From the cell containing the given text, extract its center point as [x, y] coordinate. 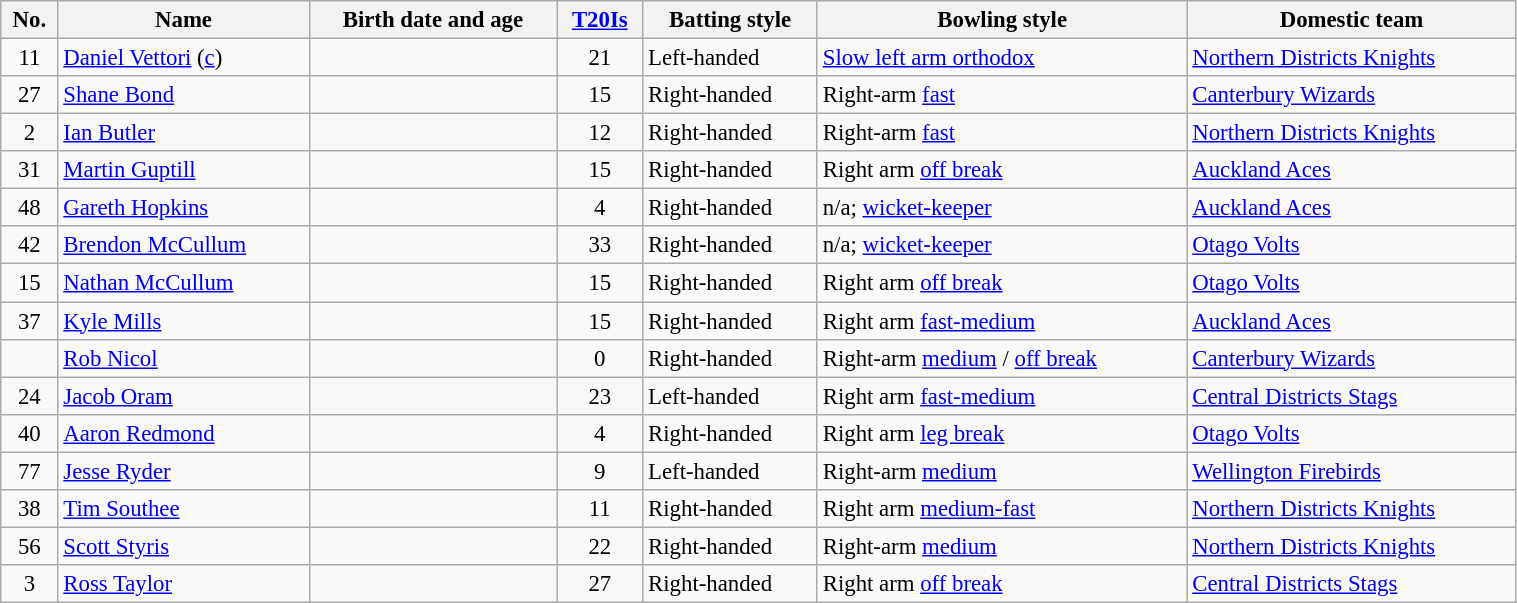
Bowling style [1002, 20]
Rob Nicol [184, 358]
Gareth Hopkins [184, 208]
Domestic team [1352, 20]
22 [600, 546]
Brendon McCullum [184, 245]
38 [30, 509]
Right arm leg break [1002, 433]
Nathan McCullum [184, 283]
40 [30, 433]
No. [30, 20]
9 [600, 471]
Kyle Mills [184, 321]
37 [30, 321]
T20Is [600, 20]
2 [30, 133]
Jacob Oram [184, 396]
42 [30, 245]
12 [600, 133]
Scott Styris [184, 546]
Right arm medium-fast [1002, 509]
Birth date and age [433, 20]
56 [30, 546]
Batting style [730, 20]
31 [30, 170]
77 [30, 471]
33 [600, 245]
Tim Southee [184, 509]
48 [30, 208]
Aaron Redmond [184, 433]
Jesse Ryder [184, 471]
21 [600, 58]
0 [600, 358]
Wellington Firebirds [1352, 471]
Shane Bond [184, 95]
3 [30, 584]
Ross Taylor [184, 584]
Daniel Vettori (c) [184, 58]
Ian Butler [184, 133]
24 [30, 396]
Martin Guptill [184, 170]
23 [600, 396]
Name [184, 20]
Right-arm medium / off break [1002, 358]
Slow left arm orthodox [1002, 58]
